Extract the [X, Y] coordinate from the center of the cell holding the provided text.  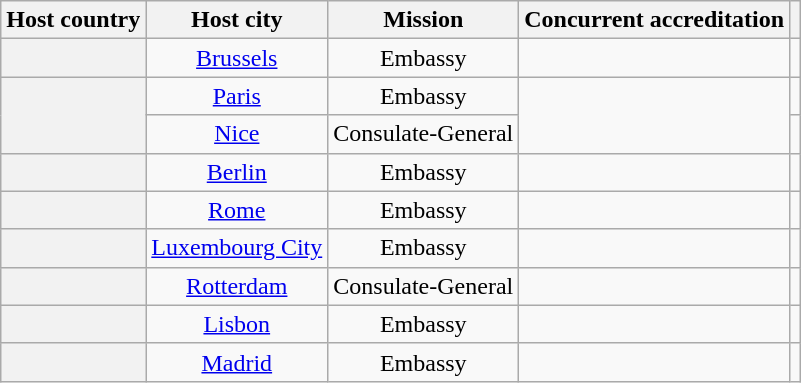
Brussels [237, 58]
Nice [237, 134]
Madrid [237, 362]
Paris [237, 96]
Rotterdam [237, 286]
Rome [237, 210]
Luxembourg City [237, 248]
Berlin [237, 172]
Concurrent accreditation [654, 20]
Host country [74, 20]
Host city [237, 20]
Mission [424, 20]
Lisbon [237, 324]
